Return (x, y) of the center of cell containing provided text 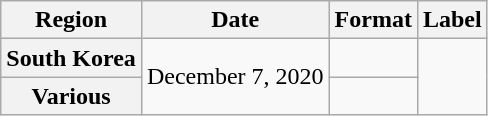
South Korea (72, 58)
Label (452, 20)
December 7, 2020 (235, 77)
Region (72, 20)
Format (373, 20)
Various (72, 96)
Date (235, 20)
